Capture the cell that displays the provided text and extract its (X, Y) central coordinate. 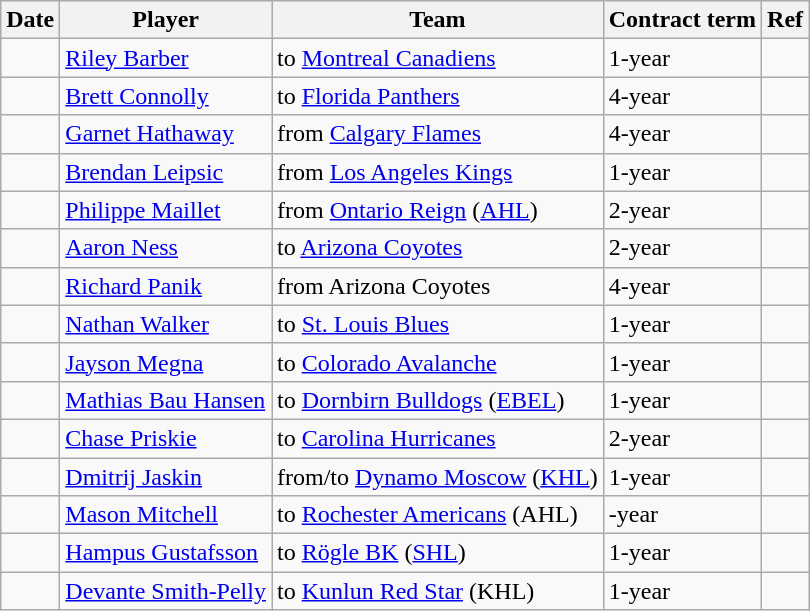
Mason Mitchell (166, 515)
Contract term (682, 20)
to St. Louis Blues (438, 324)
to Carolina Hurricanes (438, 438)
to Arizona Coyotes (438, 248)
Brett Connolly (166, 96)
Dmitrij Jaskin (166, 477)
to Kunlun Red Star (KHL) (438, 591)
Philippe Maillet (166, 210)
to Rochester Americans (AHL) (438, 515)
Jayson Megna (166, 362)
from Calgary Flames (438, 134)
Brendan Leipsic (166, 172)
from Los Angeles Kings (438, 172)
Date (30, 20)
to Montreal Canadiens (438, 58)
to Rögle BK (SHL) (438, 553)
Ref (786, 20)
Riley Barber (166, 58)
Garnet Hathaway (166, 134)
to Dornbirn Bulldogs (EBEL) (438, 400)
to Florida Panthers (438, 96)
to Colorado Avalanche (438, 362)
from/to Dynamo Moscow (KHL) (438, 477)
Aaron Ness (166, 248)
Chase Priskie (166, 438)
Hampus Gustafsson (166, 553)
Nathan Walker (166, 324)
Mathias Bau Hansen (166, 400)
Team (438, 20)
from Ontario Reign (AHL) (438, 210)
Player (166, 20)
Richard Panik (166, 286)
-year (682, 515)
from Arizona Coyotes (438, 286)
Devante Smith-Pelly (166, 591)
